For the text-containing cell, return its midpoint in [X, Y] coordinate format. 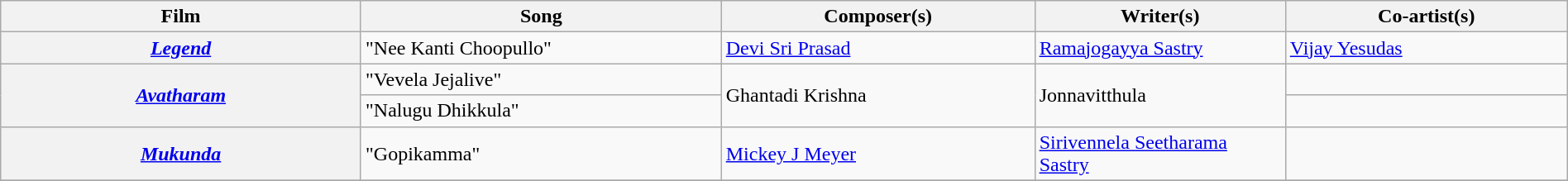
Sirivennela Seetharama Sastry [1159, 154]
"Nalugu Dhikkula" [541, 111]
"Nee Kanti Choopullo" [541, 48]
Legend [181, 48]
Song [541, 17]
"Gopikamma" [541, 154]
Vijay Yesudas [1426, 48]
Co-artist(s) [1426, 17]
Writer(s) [1159, 17]
Avatharam [181, 95]
Ghantadi Krishna [878, 95]
Film [181, 17]
Ramajogayya Sastry [1159, 48]
Composer(s) [878, 17]
Jonnavitthula [1159, 95]
"Vevela Jejalive" [541, 79]
Devi Sri Prasad [878, 48]
Mukunda [181, 154]
Mickey J Meyer [878, 154]
